Provide the (x, y) coordinate of the cell's center where the given text is located.  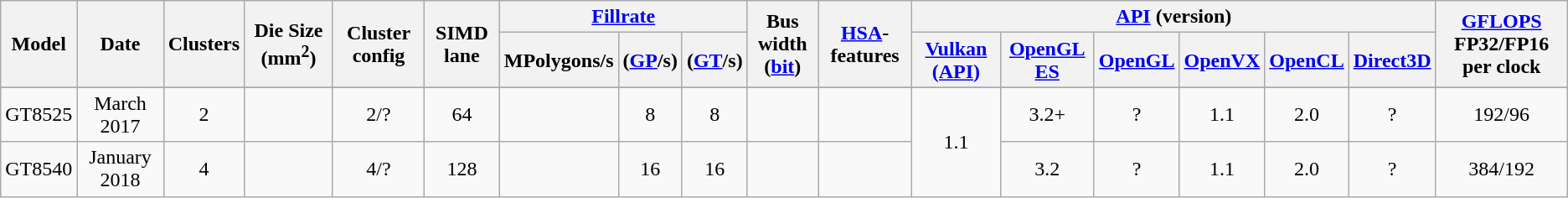
MPolygons/s (559, 60)
128 (462, 169)
Model (39, 44)
SIMD lane (462, 44)
4/? (379, 169)
API (version) (1174, 17)
OpenGL ES (1047, 60)
Fillrate (623, 17)
OpenGL (1137, 60)
GT8525 (39, 114)
192/96 (1501, 114)
3.2+ (1047, 114)
2 (204, 114)
Clusters (204, 44)
384/192 (1501, 169)
Vulkan (API) (957, 60)
3.2 (1047, 169)
March 2017 (121, 114)
Cluster config (379, 44)
(GT/s) (714, 60)
Bus width(bit) (782, 44)
Date (121, 44)
Die Size (mm2) (289, 44)
GFLOPSFP32/FP16 per clock (1501, 44)
Direct3D (1392, 60)
64 (462, 114)
2/? (379, 114)
OpenVX (1222, 60)
January 2018 (121, 169)
HSA-features (865, 44)
OpenCL (1307, 60)
GT8540 (39, 169)
4 (204, 169)
(GP/s) (650, 60)
